Search for the cell housing the specified text and yield its (x, y) center coordinate. 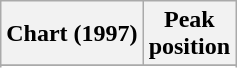
Peakposition (189, 34)
Chart (1997) (72, 34)
